Output the [x, y] coordinate of the center of the cell containing the given text.  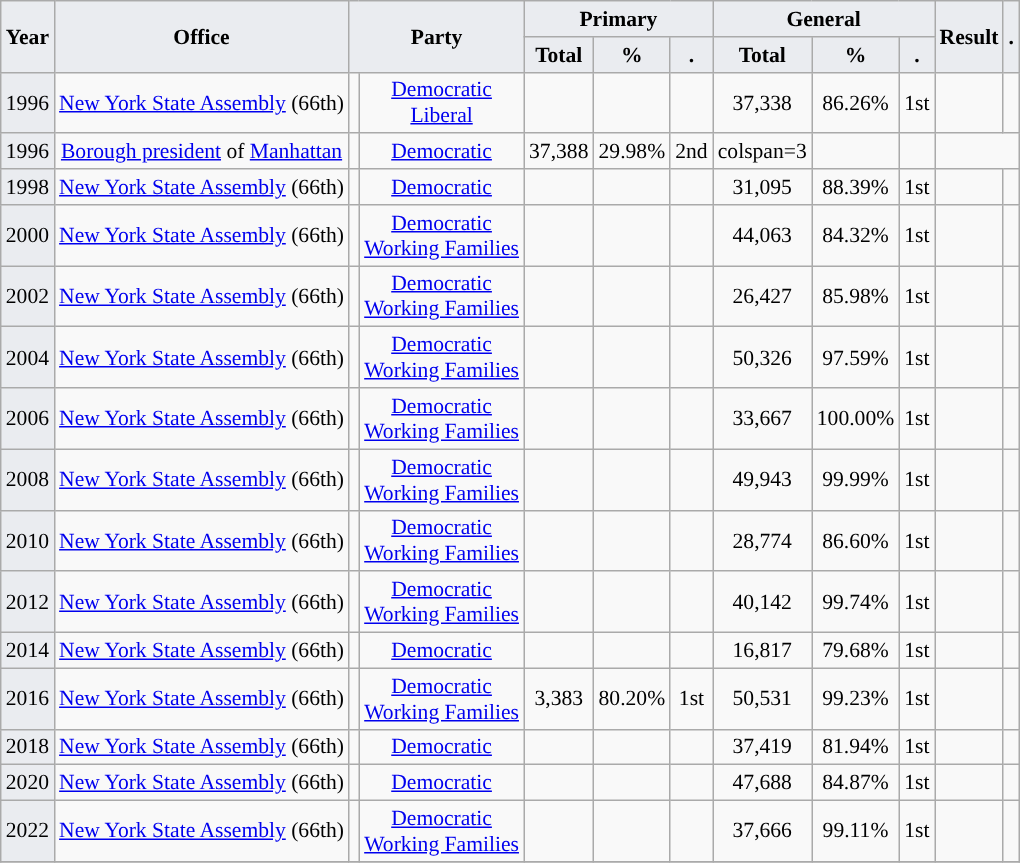
2018 [28, 747]
81.94% [856, 747]
Primary [618, 19]
2002 [28, 296]
2014 [28, 651]
29.98% [632, 152]
88.39% [856, 187]
2020 [28, 783]
2010 [28, 540]
3,383 [558, 698]
1998 [28, 187]
37,666 [762, 832]
2004 [28, 358]
28,774 [762, 540]
2000 [28, 236]
2016 [28, 698]
84.32% [856, 236]
Year [28, 36]
47,688 [762, 783]
31,095 [762, 187]
2008 [28, 480]
50,531 [762, 698]
86.60% [856, 540]
Borough president of Manhattan [202, 152]
86.26% [856, 102]
40,142 [762, 602]
99.23% [856, 698]
50,326 [762, 358]
44,063 [762, 236]
100.00% [856, 418]
colspan=3 [762, 152]
General [824, 19]
97.59% [856, 358]
2022 [28, 832]
99.11% [856, 832]
2006 [28, 418]
79.68% [856, 651]
16,817 [762, 651]
37,338 [762, 102]
37,388 [558, 152]
85.98% [856, 296]
37,419 [762, 747]
84.87% [856, 783]
99.99% [856, 480]
Office [202, 36]
99.74% [856, 602]
Party [436, 36]
33,667 [762, 418]
2nd [692, 152]
80.20% [632, 698]
49,943 [762, 480]
2012 [28, 602]
26,427 [762, 296]
Result [970, 36]
DemocraticLiberal [442, 102]
